Locate the cell with the specified text and output its [x, y] center coordinate. 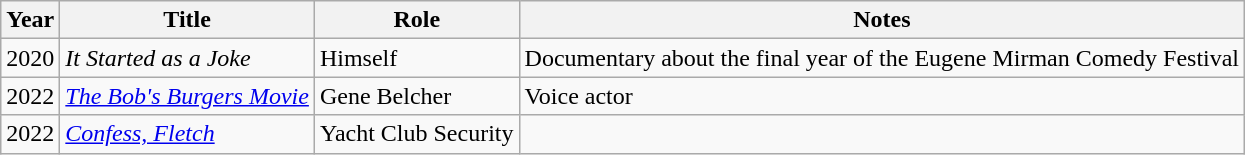
Role [416, 20]
Documentary about the final year of the Eugene Mirman Comedy Festival [882, 58]
It Started as a Joke [188, 58]
Gene Belcher [416, 96]
Voice actor [882, 96]
Year [30, 20]
Confess, Fletch [188, 134]
The Bob's Burgers Movie [188, 96]
Yacht Club Security [416, 134]
Himself [416, 58]
Notes [882, 20]
2020 [30, 58]
Title [188, 20]
